Detect which cell encompasses the target text, then output its [X, Y] center coordinate. 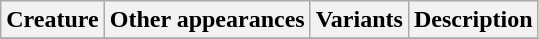
Variants [359, 20]
Creature [52, 20]
Other appearances [207, 20]
Description [473, 20]
